Detect which cell encompasses the target text, then output its (x, y) center coordinate. 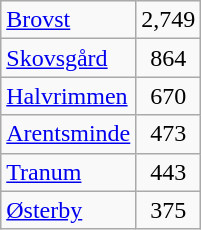
2,749 (168, 20)
Halvrimmen (68, 96)
670 (168, 96)
864 (168, 58)
473 (168, 134)
Arentsminde (68, 134)
Tranum (68, 172)
Skovsgård (68, 58)
375 (168, 210)
Østerby (68, 210)
443 (168, 172)
Brovst (68, 20)
